Find where the given text appears and provide that cell's center as [X, Y] coordinate. 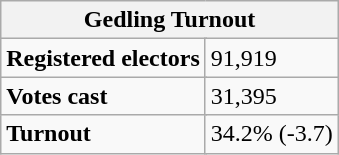
Votes cast [104, 96]
31,395 [272, 96]
Registered electors [104, 58]
34.2% (-3.7) [272, 134]
91,919 [272, 58]
Gedling Turnout [170, 20]
Turnout [104, 134]
